Return the (X, Y) coordinate for the center point of the cell that contains the specified text.  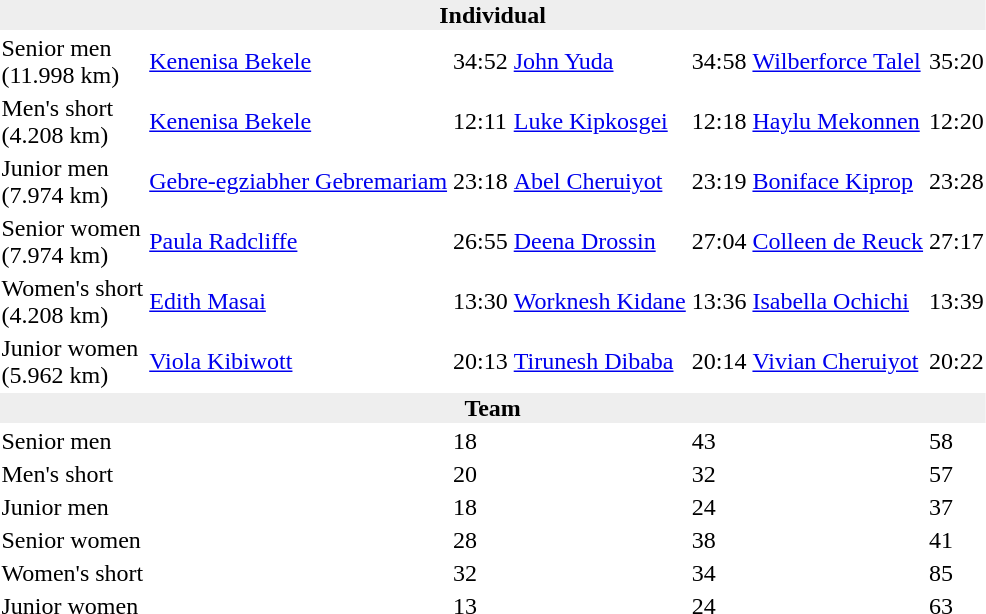
34 (719, 573)
Senior women (72, 540)
20:14 (719, 362)
Isabella Ochichi (838, 302)
Junior men(7.974 km) (72, 182)
Edith Masai (298, 302)
20:22 (957, 362)
26:55 (481, 242)
12:20 (957, 122)
Viola Kibiwott (298, 362)
Junior men (72, 507)
Individual (492, 15)
Men's short(4.208 km) (72, 122)
35:20 (957, 62)
20 (481, 474)
Men's short (72, 474)
27:17 (957, 242)
Team (492, 408)
Junior women(5.962 km) (72, 362)
57 (957, 474)
Senior men (72, 441)
58 (957, 441)
Luke Kipkosgei (600, 122)
Worknesh Kidane (600, 302)
12:11 (481, 122)
Wilberforce Talel (838, 62)
Senior men(11.998 km) (72, 62)
Paula Radcliffe (298, 242)
85 (957, 573)
41 (957, 540)
13:30 (481, 302)
23:18 (481, 182)
Gebre-egziabher Gebremariam (298, 182)
Colleen de Reuck (838, 242)
Women's short (72, 573)
43 (719, 441)
12:18 (719, 122)
27:04 (719, 242)
34:52 (481, 62)
34:58 (719, 62)
38 (719, 540)
13:36 (719, 302)
Tirunesh Dibaba (600, 362)
24 (719, 507)
Boniface Kiprop (838, 182)
37 (957, 507)
Deena Drossin (600, 242)
Haylu Mekonnen (838, 122)
Senior women(7.974 km) (72, 242)
John Yuda (600, 62)
Vivian Cheruiyot (838, 362)
Abel Cheruiyot (600, 182)
13:39 (957, 302)
28 (481, 540)
20:13 (481, 362)
23:19 (719, 182)
Women's short(4.208 km) (72, 302)
23:28 (957, 182)
